Locate the cell with the specified text and output its (x, y) center coordinate. 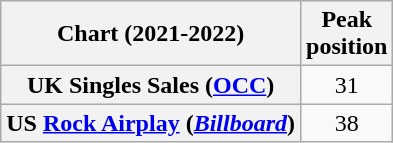
31 (347, 85)
US Rock Airplay (Billboard) (151, 123)
38 (347, 123)
Peak position (347, 34)
UK Singles Sales (OCC) (151, 85)
Chart (2021-2022) (151, 34)
